Output the (X, Y) coordinate of the center of the cell containing the given text.  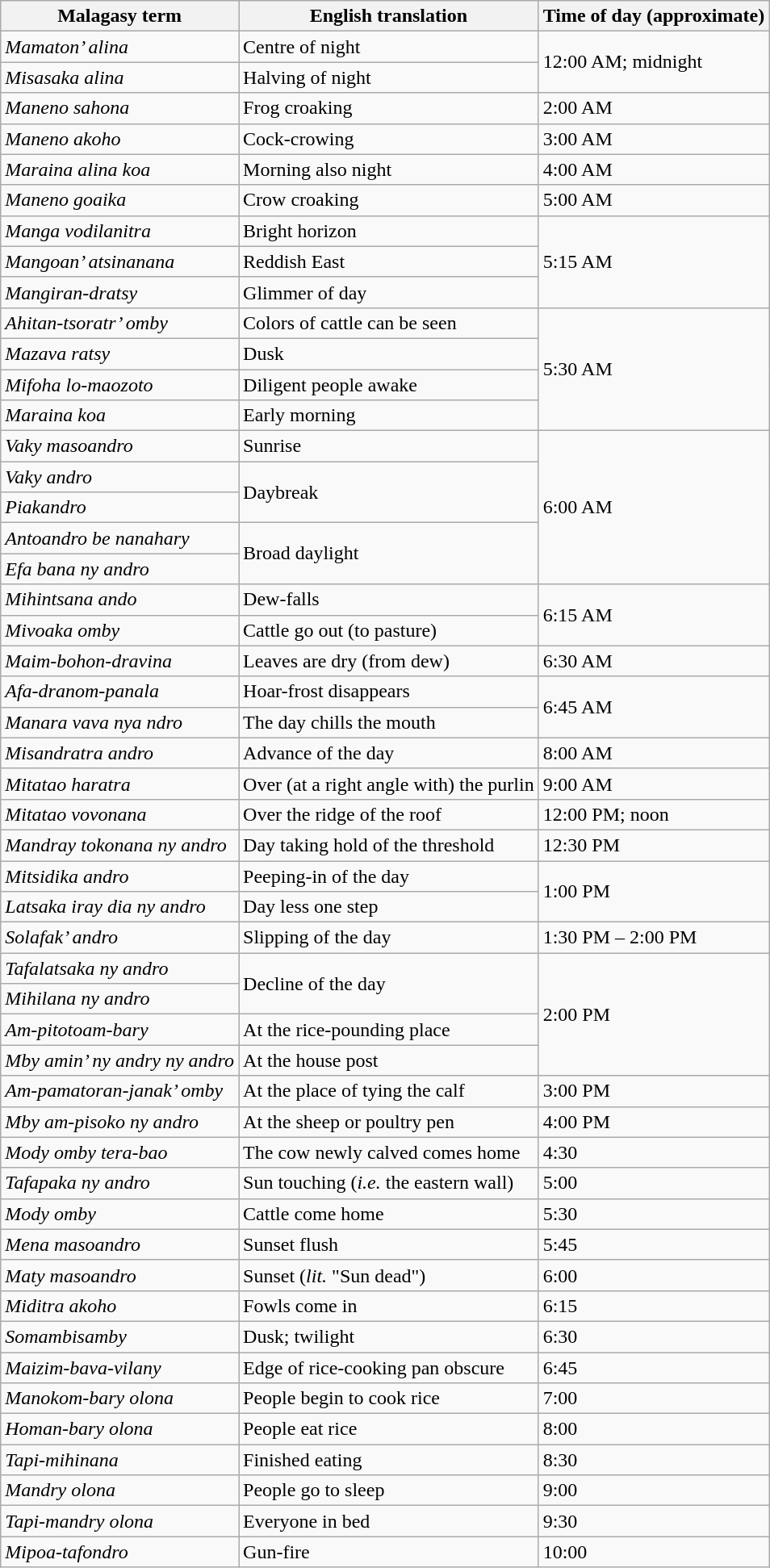
Sunrise (389, 446)
Mifoha lo-maozoto (119, 385)
6:45 (654, 1368)
2:00 AM (654, 108)
Tapi-mandry olona (119, 1521)
Edge of rice-cooking pan obscure (389, 1368)
Vaky andro (119, 477)
Day taking hold of the threshold (389, 845)
3:00 PM (654, 1091)
Mandry olona (119, 1491)
Day less one step (389, 907)
Miditra akoho (119, 1306)
6:15 AM (654, 615)
6:30 (654, 1336)
12:30 PM (654, 845)
Frog croaking (389, 108)
Over the ridge of the roof (389, 814)
Manokom-bary olona (119, 1399)
Cattle come home (389, 1214)
5:45 (654, 1244)
Maneno goaika (119, 200)
10:00 (654, 1552)
6:45 AM (654, 707)
Glimmer of day (389, 292)
Mamaton’ alina (119, 47)
People eat rice (389, 1429)
Morning also night (389, 169)
Mivoaka omby (119, 630)
Mena masoandro (119, 1244)
Misandratra andro (119, 753)
4:00 PM (654, 1122)
Mby am-pisoko ny andro (119, 1122)
Piakandro (119, 508)
Somambisamby (119, 1336)
Manara vava nya ndro (119, 722)
Hoar-frost disappears (389, 692)
English translation (389, 16)
12:00 PM; noon (654, 814)
1:30 PM – 2:00 PM (654, 938)
Crow croaking (389, 200)
Over (at a right angle with) the purlin (389, 784)
Peeping-in of the day (389, 876)
1:00 PM (654, 891)
Daybreak (389, 492)
Dew-falls (389, 600)
At the rice-pounding place (389, 1030)
Malagasy term (119, 16)
Advance of the day (389, 753)
Am-pitotoam-bary (119, 1030)
Diligent people awake (389, 385)
Sunset flush (389, 1244)
9:00 (654, 1491)
Homan-bary olona (119, 1429)
Colors of cattle can be seen (389, 323)
Fowls come in (389, 1306)
Efa bana ny andro (119, 569)
6:00 (654, 1275)
Maizim-bava-vilany (119, 1368)
Mitatao vovonana (119, 814)
Mangoan’ atsinanana (119, 261)
5:00 AM (654, 200)
7:00 (654, 1399)
At the house post (389, 1060)
Maraina koa (119, 416)
Am-pamatoran-janak’ omby (119, 1091)
Mazava ratsy (119, 353)
Cattle go out (to pasture) (389, 630)
Gun-fire (389, 1552)
Maneno akoho (119, 139)
5:00 (654, 1183)
Centre of night (389, 47)
Decline of the day (389, 984)
Maneno sahona (119, 108)
Ahitan-tsoratr’ omby (119, 323)
Mihintsana ando (119, 600)
Maty masoandro (119, 1275)
8:00 AM (654, 753)
9:30 (654, 1521)
People begin to cook rice (389, 1399)
2:00 PM (654, 1014)
Slipping of the day (389, 938)
Mangiran-dratsy (119, 292)
People go to sleep (389, 1491)
Bright horizon (389, 231)
Antoandro be nanahary (119, 538)
Misasaka alina (119, 77)
8:30 (654, 1460)
Tafalatsaka ny andro (119, 968)
4:30 (654, 1152)
At the sheep or poultry pen (389, 1122)
6:30 AM (654, 661)
Mihilana ny andro (119, 999)
Early morning (389, 416)
Afa-dranom-panala (119, 692)
9:00 AM (654, 784)
Mandray tokonana ny andro (119, 845)
Sunset (lit. "Sun dead") (389, 1275)
Mipoa-tafondro (119, 1552)
5:30 AM (654, 369)
Halving of night (389, 77)
5:15 AM (654, 261)
5:30 (654, 1214)
Latsaka iray dia ny andro (119, 907)
At the place of tying the calf (389, 1091)
Leaves are dry (from dew) (389, 661)
Manga vodilanitra (119, 231)
6:00 AM (654, 508)
Tafapaka ny andro (119, 1183)
Finished eating (389, 1460)
Dusk; twilight (389, 1336)
Solafak’ andro (119, 938)
8:00 (654, 1429)
Broad daylight (389, 554)
3:00 AM (654, 139)
Cock-crowing (389, 139)
Dusk (389, 353)
The cow newly calved comes home (389, 1152)
Mody omby tera-bao (119, 1152)
Reddish East (389, 261)
Maraina alina koa (119, 169)
Mby amin’ ny andry ny andro (119, 1060)
Vaky masoandro (119, 446)
The day chills the mouth (389, 722)
Everyone in bed (389, 1521)
12:00 AM; midnight (654, 62)
Tapi-mihinana (119, 1460)
Mitsidika andro (119, 876)
Sun touching (i.e. the eastern wall) (389, 1183)
Mitatao haratra (119, 784)
Maim-bohon-dravina (119, 661)
6:15 (654, 1306)
Mody omby (119, 1214)
Time of day (approximate) (654, 16)
4:00 AM (654, 169)
